Pinpoint the cell where the given text exists, returning its (X, Y) midpoint coordinate. 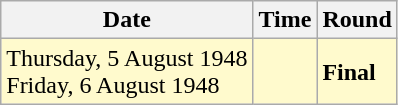
Time (285, 20)
Final (357, 72)
Thursday, 5 August 1948Friday, 6 August 1948 (127, 72)
Round (357, 20)
Date (127, 20)
